Extract the (x, y) coordinate from the center of the cell holding the provided text.  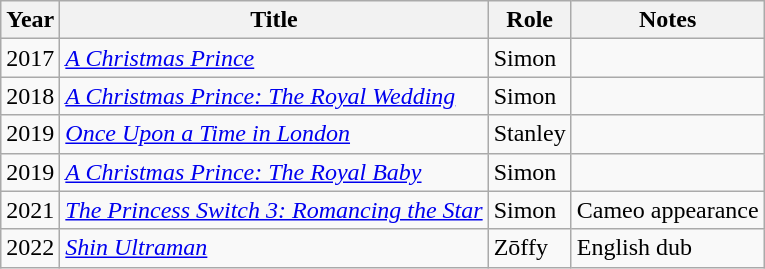
A Christmas Prince: The Royal Wedding (274, 96)
Year (30, 20)
English dub (668, 248)
The Princess Switch 3: Romancing the Star (274, 210)
Stanley (530, 134)
Role (530, 20)
2018 (30, 96)
2022 (30, 248)
Zōffy (530, 248)
Shin Ultraman (274, 248)
Cameo appearance (668, 210)
A Christmas Prince: The Royal Baby (274, 172)
A Christmas Prince (274, 58)
Notes (668, 20)
Title (274, 20)
2017 (30, 58)
Once Upon a Time in London (274, 134)
2021 (30, 210)
